Capture the cell that displays the provided text and extract its [x, y] central coordinate. 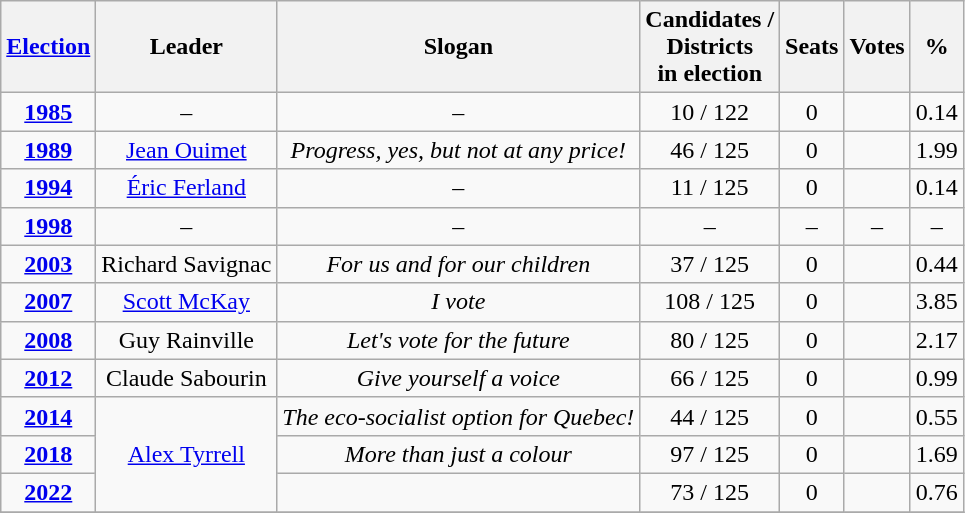
0.99 [936, 378]
0.55 [936, 416]
I vote [458, 302]
97 / 125 [710, 454]
1994 [48, 188]
73 / 125 [710, 492]
Éric Ferland [186, 188]
Scott McKay [186, 302]
1985 [48, 112]
3.85 [936, 302]
Alex Tyrrell [186, 454]
% [936, 47]
2012 [48, 378]
For us and for our children [458, 264]
0.44 [936, 264]
Leader [186, 47]
66 / 125 [710, 378]
1989 [48, 150]
Richard Savignac [186, 264]
Guy Rainville [186, 340]
2018 [48, 454]
1998 [48, 226]
Let's vote for the future [458, 340]
Seats [812, 47]
2022 [48, 492]
37 / 125 [710, 264]
46 / 125 [710, 150]
2008 [48, 340]
1.99 [936, 150]
0.76 [936, 492]
Votes [877, 47]
1.69 [936, 454]
Candidates /Districtsin election [710, 47]
11 / 125 [710, 188]
More than just a colour [458, 454]
Claude Sabourin [186, 378]
2014 [48, 416]
10 / 122 [710, 112]
44 / 125 [710, 416]
The eco-socialist option for Quebec! [458, 416]
Progress, yes, but not at any price! [458, 150]
Give yourself a voice [458, 378]
Slogan [458, 47]
2007 [48, 302]
108 / 125 [710, 302]
2.17 [936, 340]
Jean Ouimet [186, 150]
80 / 125 [710, 340]
2003 [48, 264]
Election [48, 47]
